Extract the (X, Y) coordinate from the center of the cell holding the provided text.  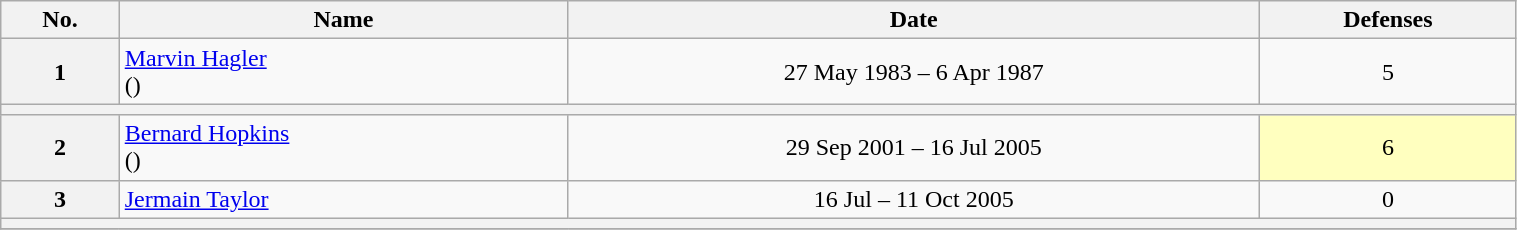
16 Jul – 11 Oct 2005 (914, 199)
3 (60, 199)
Bernard Hopkins() (344, 148)
Date (914, 20)
0 (1388, 199)
27 May 1983 – 6 Apr 1987 (914, 72)
5 (1388, 72)
2 (60, 148)
1 (60, 72)
29 Sep 2001 – 16 Jul 2005 (914, 148)
Defenses (1388, 20)
6 (1388, 148)
Jermain Taylor (344, 199)
No. (60, 20)
Name (344, 20)
Marvin Hagler() (344, 72)
